Return the (X, Y) coordinate for the center point of the cell that contains the specified text.  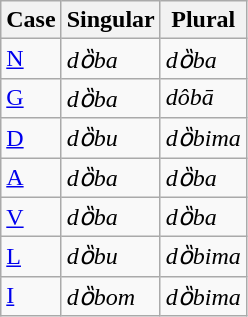
Plural (203, 20)
V (31, 217)
G (31, 98)
L (31, 257)
dôbā (203, 98)
D (31, 138)
A (31, 178)
dȍbom (110, 296)
I (31, 296)
Singular (110, 20)
N (31, 59)
Case (31, 20)
